Provide the (x, y) coordinate of the cell's center where the given text is located.  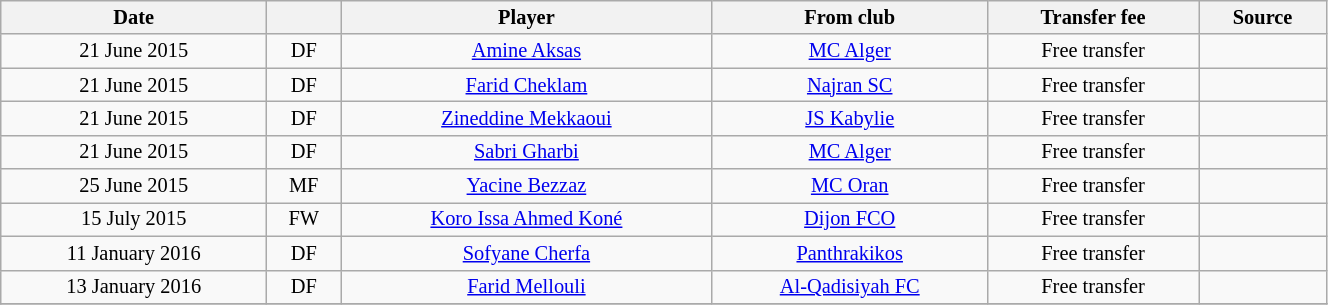
25 June 2015 (134, 186)
MF (304, 186)
15 July 2015 (134, 219)
Amine Aksas (526, 51)
Player (526, 17)
Date (134, 17)
MC Oran (850, 186)
From club (850, 17)
Zineddine Mekkaoui (526, 118)
Farid Cheklam (526, 85)
Dijon FCO (850, 219)
Al-Qadisiyah FC (850, 287)
FW (304, 219)
13 January 2016 (134, 287)
Sabri Gharbi (526, 152)
Sofyane Cherfa (526, 253)
Source (1263, 17)
Farid Mellouli (526, 287)
Najran SC (850, 85)
Yacine Bezzaz (526, 186)
Koro Issa Ahmed Koné (526, 219)
JS Kabylie (850, 118)
11 January 2016 (134, 253)
Transfer fee (1092, 17)
Panthrakikos (850, 253)
